From the cell containing the given text, extract its center point as (x, y) coordinate. 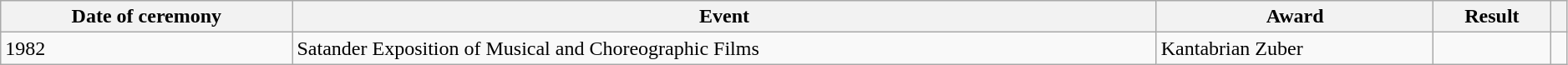
Award (1295, 17)
Date of ceremony (147, 17)
Event (724, 17)
Result (1492, 17)
1982 (147, 48)
Satander Exposition of Musical and Choreographic Films (724, 48)
Kantabrian Zuber (1295, 48)
